Extract the [X, Y] coordinate from the center of the cell holding the provided text.  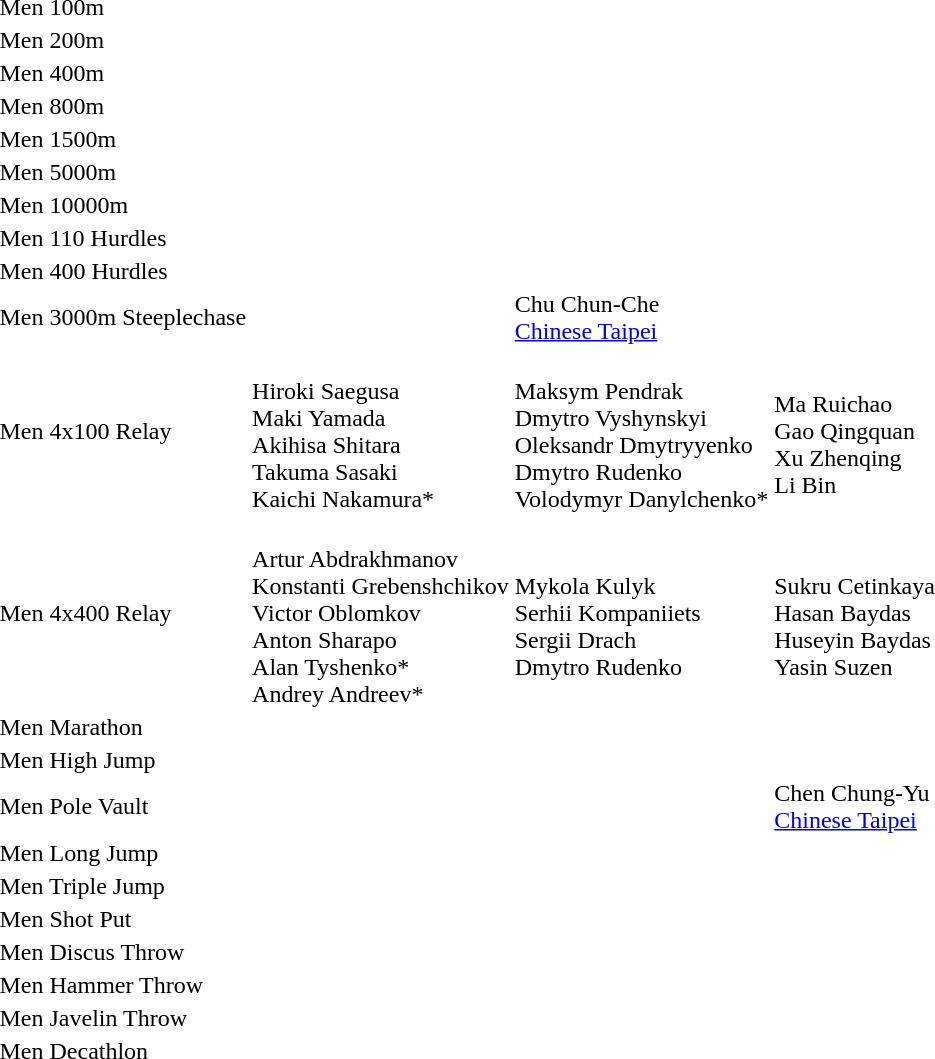
Hiroki SaegusaMaki YamadaAkihisa ShitaraTakuma SasakiKaichi Nakamura* [381, 432]
Mykola KulykSerhii KompaniietsSergii DrachDmytro Rudenko [642, 613]
Chu Chun-Che Chinese Taipei [642, 318]
Artur AbdrakhmanovKonstanti GrebenshchikovVictor OblomkovAnton SharapoAlan Tyshenko*Andrey Andreev* [381, 613]
Maksym PendrakDmytro VyshynskyiOleksandr DmytryyenkoDmytro RudenkoVolodymyr Danylchenko* [642, 432]
